Output the (x, y) coordinate of the center of the cell containing the given text.  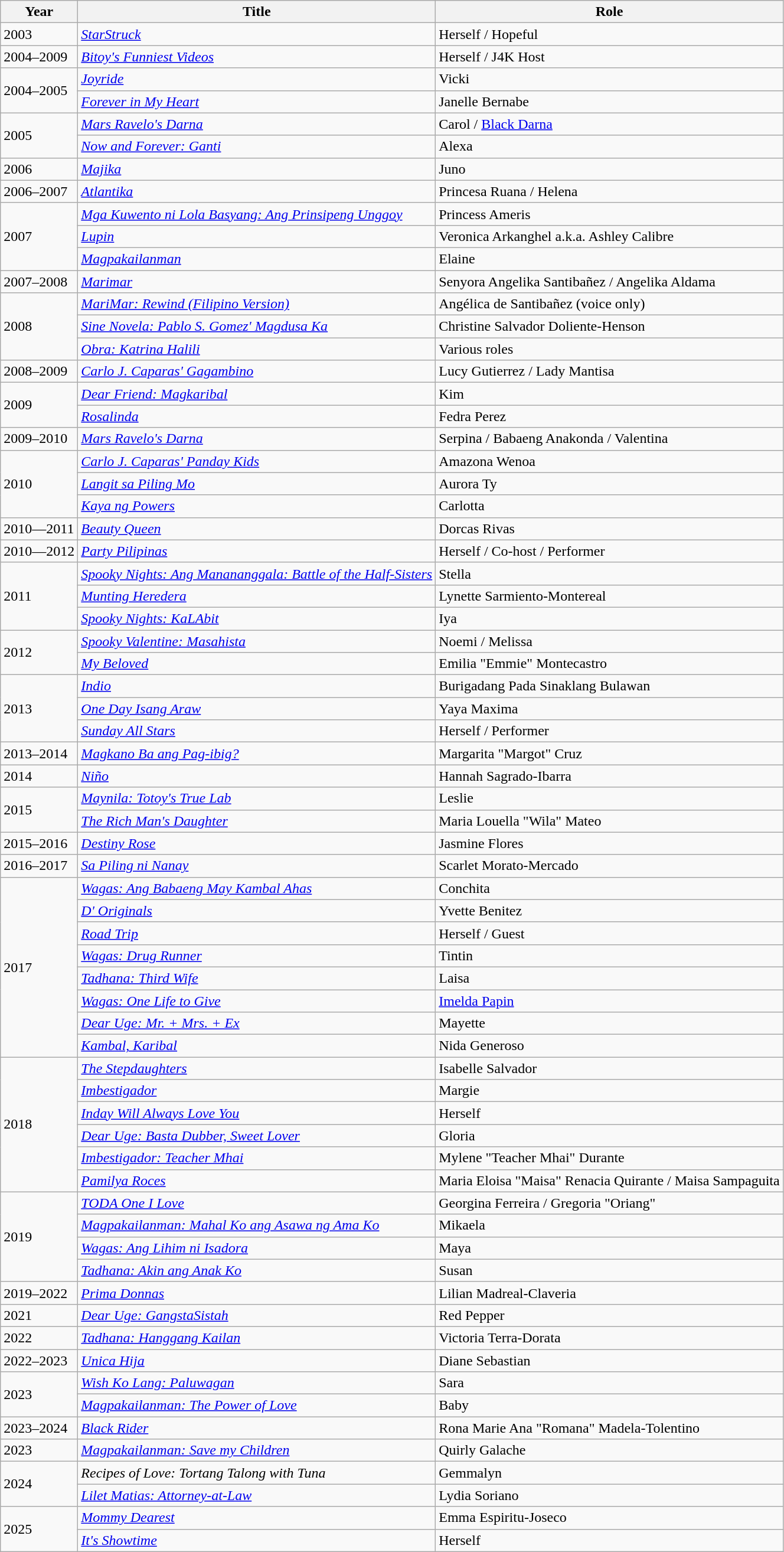
Christine Salvador Doliente-Henson (609, 327)
Stella (609, 573)
Georgina Ferreira / Gregoria "Oriang" (609, 1203)
Unica Hija (257, 1360)
Wagas: Drug Runner (257, 956)
2024 (39, 1484)
Wagas: Ang Lihim ni Isadora (257, 1248)
Various roles (609, 349)
Quirly Galache (609, 1450)
Bitoy's Funniest Videos (257, 57)
The Rich Man's Daughter (257, 821)
Lucy Gutierrez / Lady Mantisa (609, 371)
Princesa Ruana / Helena (609, 191)
Magkano Ba ang Pag-ibig? (257, 754)
Kaya ng Powers (257, 506)
Conchita (609, 888)
Pamilya Roces (257, 1181)
2025 (39, 1529)
Noemi / Melissa (609, 641)
Aurora Ty (609, 484)
StarStruck (257, 34)
Carlo J. Caparas' Gagambino (257, 371)
Tintin (609, 956)
It's Showtime (257, 1540)
Wish Ko Lang: Paluwagan (257, 1383)
Princess Ameris (609, 214)
2007 (39, 236)
2016–2017 (39, 866)
Black Rider (257, 1428)
2008 (39, 327)
Spooky Nights: Ang Manananggala: Battle of the Half-Sisters (257, 573)
2018 (39, 1124)
Juno (609, 169)
2009 (39, 405)
2006 (39, 169)
Carlo J. Caparas' Panday Kids (257, 461)
Red Pepper (609, 1315)
Mayette (609, 1023)
Gloria (609, 1136)
Tadhana: Hanggang Kailan (257, 1338)
Amazona Wenoa (609, 461)
Diane Sebastian (609, 1360)
Role (609, 12)
Wagas: One Life to Give (257, 1001)
MariMar: Rewind (Filipino Version) (257, 304)
2019 (39, 1237)
Lilet Matias: Attorney-at-Law (257, 1495)
Rona Marie Ana "Romana" Madela-Tolentino (609, 1428)
Burigadang Pada Sinaklang Bulawan (609, 686)
2015–2016 (39, 843)
Atlantika (257, 191)
2010—2012 (39, 551)
One Day Isang Araw (257, 709)
Tadhana: Akin ang Anak Ko (257, 1270)
Spooky Nights: KaLAbit (257, 618)
2021 (39, 1315)
2019–2022 (39, 1293)
Gemmalyn (609, 1473)
2013–2014 (39, 754)
Imelda Papin (609, 1001)
2010—2011 (39, 529)
Party Pilipinas (257, 551)
2010 (39, 484)
Langit sa Piling Mo (257, 484)
Herself / Guest (609, 933)
Kim (609, 394)
Year (39, 12)
2007–2008 (39, 282)
Marimar (257, 282)
2004–2005 (39, 90)
Prima Donnas (257, 1293)
Vicki (609, 79)
2022 (39, 1338)
Majika (257, 169)
2017 (39, 967)
Nida Generoso (609, 1046)
Now and Forever: Ganti (257, 146)
Angélica de Santibañez (voice only) (609, 304)
Sine Novela: Pablo S. Gomez' Magdusa Ka (257, 327)
2008–2009 (39, 371)
Victoria Terra-Dorata (609, 1338)
Dear Uge: Mr. + Mrs. + Ex (257, 1023)
Leslie (609, 798)
Maria Eloisa "Maisa" Renacia Quirante / Maisa Sampaguita (609, 1181)
Laisa (609, 978)
Title (257, 12)
Maria Louella "Wila" Mateo (609, 821)
Sa Piling ni Nanay (257, 866)
2011 (39, 596)
Forever in My Heart (257, 102)
Senyora Angelika Santibañez / Angelika Aldama (609, 282)
Carol / Black Darna (609, 124)
Imbestigador (257, 1091)
Rosalinda (257, 416)
Herself / Co-host / Performer (609, 551)
2023–2024 (39, 1428)
2006–2007 (39, 191)
Iya (609, 618)
Scarlet Morato-Mercado (609, 866)
My Beloved (257, 664)
Lydia Soriano (609, 1495)
Magpakailanman: The Power of Love (257, 1406)
2004–2009 (39, 57)
Maya (609, 1248)
Fedra Perez (609, 416)
Emilia "Emmie" Montecastro (609, 664)
Obra: Katrina Halili (257, 349)
Road Trip (257, 933)
Dear Friend: Magkaribal (257, 394)
Margie (609, 1091)
2015 (39, 810)
Susan (609, 1270)
Wagas: Ang Babaeng May Kambal Ahas (257, 888)
Sunday All Stars (257, 731)
Mylene "Teacher Mhai" Durante (609, 1158)
Inday Will Always Love You (257, 1113)
Lilian Madreal-Claveria (609, 1293)
Carlotta (609, 506)
2012 (39, 652)
2009–2010 (39, 439)
Magpakailanman: Mahal Ko ang Asawa ng Ama Ko (257, 1225)
Yvette Benitez (609, 911)
Herself / Hopeful (609, 34)
Destiny Rose (257, 843)
Dear Uge: GangstaSistah (257, 1315)
Joyride (257, 79)
Sara (609, 1383)
Baby (609, 1406)
Veronica Arkanghel a.k.a. Ashley Calibre (609, 236)
2005 (39, 135)
Recipes of Love: Tortang Talong with Tuna (257, 1473)
Isabelle Salvador (609, 1068)
D' Originals (257, 911)
Mga Kuwento ni Lola Basyang: Ang Prinsipeng Unggoy (257, 214)
2003 (39, 34)
Jasmine Flores (609, 843)
Janelle Bernabe (609, 102)
Margarita "Margot" Cruz (609, 754)
2014 (39, 776)
Kambal, Karibal (257, 1046)
Emma Espiritu-Joseco (609, 1518)
Dorcas Rivas (609, 529)
Elaine (609, 259)
2013 (39, 709)
The Stepdaughters (257, 1068)
Alexa (609, 146)
Tadhana: Third Wife (257, 978)
Lupin (257, 236)
Dear Uge: Basta Dubber, Sweet Lover (257, 1136)
Beauty Queen (257, 529)
2022–2023 (39, 1360)
Serpina / Babaeng Anakonda / Valentina (609, 439)
Mikaela (609, 1225)
Lynette Sarmiento-Montereal (609, 596)
Indio (257, 686)
Mommy Dearest (257, 1518)
Yaya Maxima (609, 709)
Maynila: Totoy's True Lab (257, 798)
Herself / J4K Host (609, 57)
Imbestigador: Teacher Mhai (257, 1158)
Munting Heredera (257, 596)
Hannah Sagrado-Ibarra (609, 776)
Herself / Performer (609, 731)
Niño (257, 776)
Magpakailanman (257, 259)
TODA One I Love (257, 1203)
Magpakailanman: Save my Children (257, 1450)
Spooky Valentine: Masahista (257, 641)
